Determine the (x, y) coordinate at the center of the cell enclosing the given text.  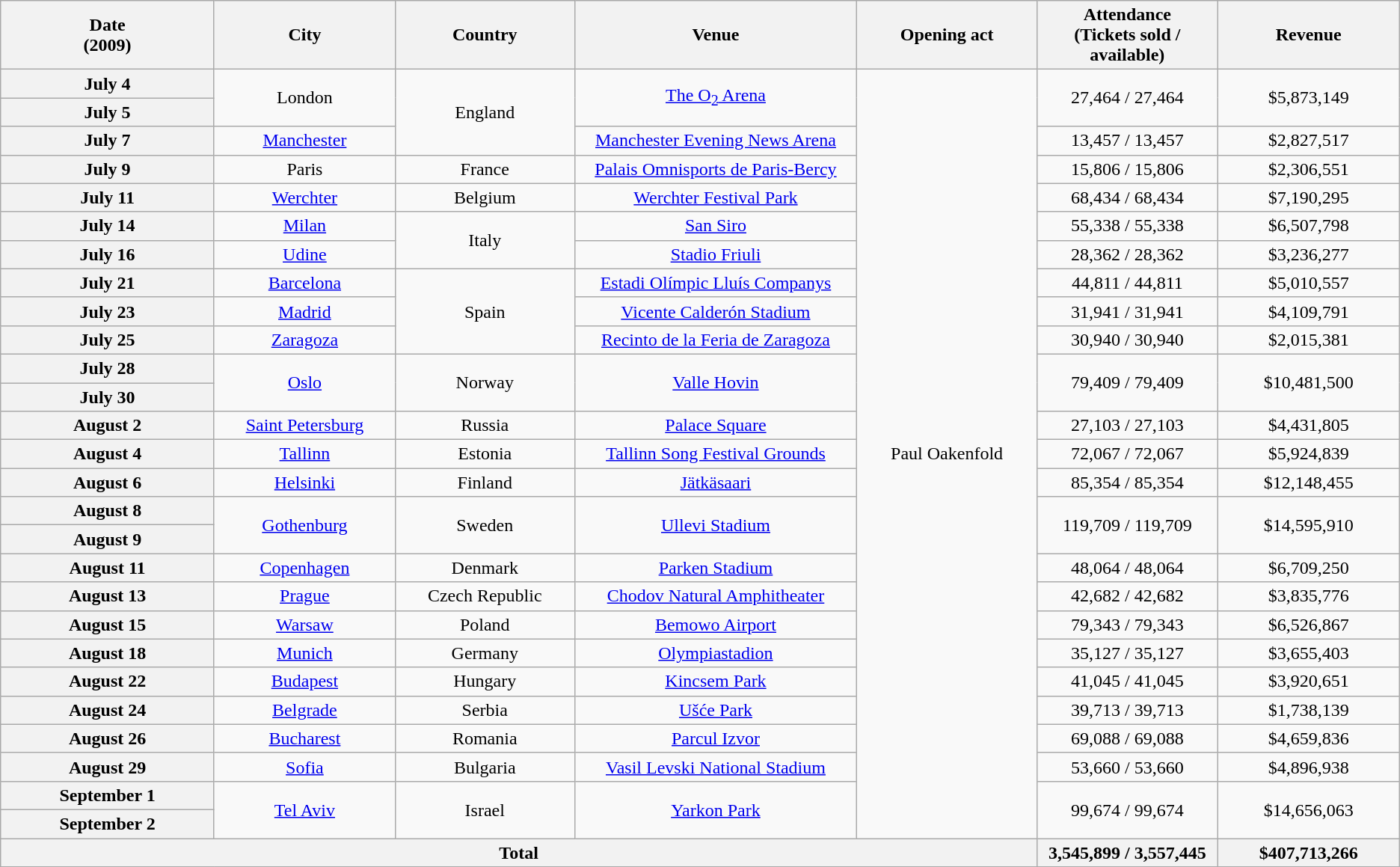
48,064 / 48,064 (1127, 568)
Manchester Evening News Arena (716, 141)
Oslo (304, 382)
$5,010,557 (1309, 283)
$3,236,277 (1309, 254)
Venue (716, 35)
79,343 / 79,343 (1127, 625)
39,713 / 39,713 (1127, 710)
Jätkäsaari (716, 482)
$4,109,791 (1309, 311)
Vasil Levski National Stadium (716, 767)
Valle Hovin (716, 382)
Attendance (Tickets sold / available) (1127, 35)
44,811 / 44,811 (1127, 283)
Germany (485, 653)
August 18 (108, 653)
$4,896,938 (1309, 767)
99,674 / 99,674 (1127, 809)
$2,827,517 (1309, 141)
Kincsem Park (716, 681)
28,362 / 28,362 (1127, 254)
$14,595,910 (1309, 525)
July 9 (108, 169)
$6,709,250 (1309, 568)
Belgrade (304, 710)
Tallinn (304, 454)
August 26 (108, 738)
Bulgaria (485, 767)
France (485, 169)
July 16 (108, 254)
Opening act (947, 35)
$407,713,266 (1309, 852)
San Siro (716, 226)
Madrid (304, 311)
August 4 (108, 454)
$3,835,776 (1309, 596)
30,940 / 30,940 (1127, 340)
July 28 (108, 368)
Warsaw (304, 625)
72,067 / 72,067 (1127, 454)
$5,873,149 (1309, 98)
$5,924,839 (1309, 454)
68,434 / 68,434 (1127, 197)
Ullevi Stadium (716, 525)
Palais Omnisports de Paris-Bercy (716, 169)
August 13 (108, 596)
July 11 (108, 197)
Copenhagen (304, 568)
27,464 / 27,464 (1127, 98)
42,682 / 42,682 (1127, 596)
Serbia (485, 710)
August 9 (108, 539)
Hungary (485, 681)
Finland (485, 482)
Total (519, 852)
41,045 / 41,045 (1127, 681)
Werchter (304, 197)
Gothenburg (304, 525)
85,354 / 85,354 (1127, 482)
Sweden (485, 525)
July 4 (108, 84)
Yarkon Park (716, 809)
Country (485, 35)
July 14 (108, 226)
Olympiastadion (716, 653)
Saint Petersburg (304, 426)
Tallinn Song Festival Grounds (716, 454)
September 2 (108, 824)
$10,481,500 (1309, 382)
Spain (485, 311)
Recinto de la Feria de Zaragoza (716, 340)
Bucharest (304, 738)
79,409 / 79,409 (1127, 382)
$14,656,063 (1309, 809)
15,806 / 15,806 (1127, 169)
Romania (485, 738)
Bemowo Airport (716, 625)
Revenue (1309, 35)
Paris (304, 169)
$4,431,805 (1309, 426)
Prague (304, 596)
$6,526,867 (1309, 625)
$4,659,836 (1309, 738)
Helsinki (304, 482)
Tel Aviv (304, 809)
August 29 (108, 767)
55,338 / 55,338 (1127, 226)
13,457 / 13,457 (1127, 141)
Date(2009) (108, 35)
August 8 (108, 511)
City (304, 35)
35,127 / 35,127 (1127, 653)
31,941 / 31,941 (1127, 311)
$1,738,139 (1309, 710)
Czech Republic (485, 596)
Budapest (304, 681)
$3,655,403 (1309, 653)
Norway (485, 382)
Belgium (485, 197)
Parcul Izvor (716, 738)
August 22 (108, 681)
$12,148,455 (1309, 482)
119,709 / 119,709 (1127, 525)
Parken Stadium (716, 568)
Udine (304, 254)
August 11 (108, 568)
July 30 (108, 397)
Ušće Park (716, 710)
July 23 (108, 311)
$6,507,798 (1309, 226)
53,660 / 53,660 (1127, 767)
July 5 (108, 112)
Stadio Friuli (716, 254)
Poland (485, 625)
Sofia (304, 767)
Denmark (485, 568)
London (304, 98)
69,088 / 69,088 (1127, 738)
August 15 (108, 625)
Zaragoza (304, 340)
Werchter Festival Park (716, 197)
July 7 (108, 141)
Estonia (485, 454)
Vicente Calderón Stadium (716, 311)
August 2 (108, 426)
Chodov Natural Amphitheater (716, 596)
Milan (304, 226)
$2,306,551 (1309, 169)
August 24 (108, 710)
Barcelona (304, 283)
August 6 (108, 482)
July 25 (108, 340)
Estadi Olímpic Lluís Companys (716, 283)
Russia (485, 426)
Manchester (304, 141)
England (485, 112)
Italy (485, 240)
Palace Square (716, 426)
$3,920,651 (1309, 681)
3,545,899 / 3,557,445 (1127, 852)
$2,015,381 (1309, 340)
27,103 / 27,103 (1127, 426)
Paul Oakenfold (947, 454)
Munich (304, 653)
$7,190,295 (1309, 197)
July 21 (108, 283)
Israel (485, 809)
The O2 Arena (716, 98)
September 1 (108, 795)
